Search for the cell housing the specified text and yield its (X, Y) center coordinate. 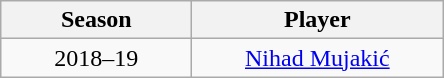
Nihad Mujakić (318, 58)
Player (318, 20)
Season (96, 20)
2018–19 (96, 58)
